Provide the (X, Y) coordinate of the cell's center where the given text is located.  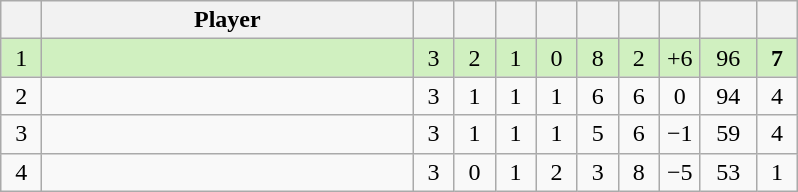
Player (228, 20)
59 (728, 134)
7 (776, 58)
−5 (680, 172)
−1 (680, 134)
+6 (680, 58)
96 (728, 58)
5 (598, 134)
53 (728, 172)
94 (728, 96)
